Output the (X, Y) coordinate of the center of the cell containing the given text.  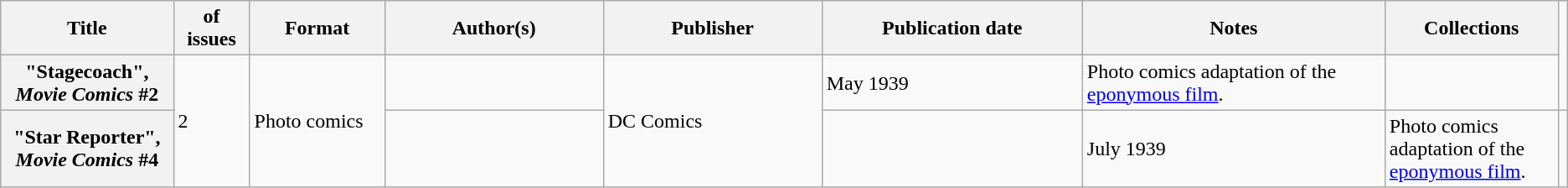
DC Comics (712, 121)
Title (87, 29)
Format (317, 29)
"Stagecoach", Movie Comics #2 (87, 82)
Photo comics (317, 121)
2 (211, 121)
of issues (211, 29)
Notes (1233, 29)
May 1939 (952, 82)
Collections (1471, 29)
Author(s) (494, 29)
July 1939 (1233, 149)
Publication date (952, 29)
"Star Reporter", Movie Comics #4 (87, 149)
Publisher (712, 29)
